Capture the cell that displays the provided text and extract its [x, y] central coordinate. 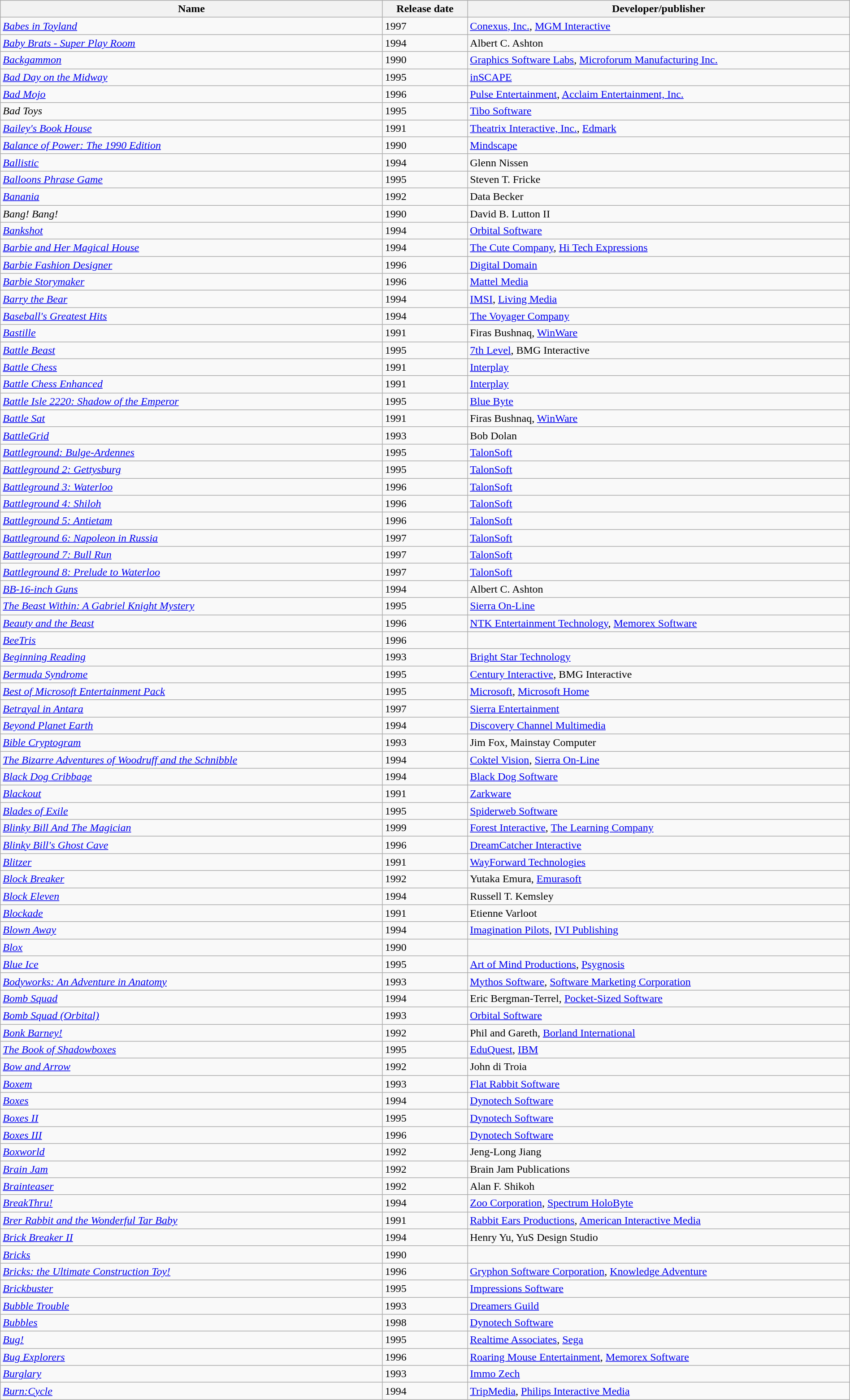
Data Becker [659, 196]
Bug Explorers [192, 1357]
Digital Domain [659, 265]
Gryphon Software Corporation, Knowledge Adventure [659, 1271]
Blown Away [192, 930]
Battleground 8: Prelude to Waterloo [192, 572]
Battle Isle 2220: Shadow of the Emperor [192, 401]
Barry the Bear [192, 299]
Bailey's Book House [192, 128]
Battle Beast [192, 350]
Battleground 7: Bull Run [192, 555]
Barbie Storymaker [192, 282]
Battleground 3: Waterloo [192, 486]
Boxes [192, 1101]
Babes in Toyland [192, 26]
Blinky Bill And The Magician [192, 828]
Block Breaker [192, 879]
Betrayal in Antara [192, 708]
Blue Ice [192, 964]
Boxes II [192, 1118]
Black Dog Cribbage [192, 777]
Mindscape [659, 145]
John di Troia [659, 1067]
Tibo Software [659, 111]
BattleGrid [192, 435]
The Voyager Company [659, 316]
IMSI, Living Media [659, 299]
Battle Chess [192, 367]
Art of Mind Productions, Psygnosis [659, 964]
BB-16-inch Guns [192, 589]
Burglary [192, 1374]
Century Interactive, BMG Interactive [659, 674]
Blue Byte [659, 401]
Bonk Barney! [192, 1032]
The Bizarre Adventures of Woodruff and the Schnibble [192, 760]
Flat Rabbit Software [659, 1084]
Sierra On-Line [659, 606]
Brick Breaker II [192, 1237]
DreamCatcher Interactive [659, 845]
Beauty and the Beast [192, 623]
Boxworld [192, 1152]
BeeTris [192, 640]
Russell T. Kemsley [659, 896]
Discovery Channel Multimedia [659, 725]
David B. Lutton II [659, 214]
Blades of Exile [192, 811]
Phil and Gareth, Borland International [659, 1032]
Mattel Media [659, 282]
Bricks [192, 1254]
Glenn Nissen [659, 162]
Alan F. Shikoh [659, 1186]
Jim Fox, Mainstay Computer [659, 742]
Baby Brats - Super Play Room [192, 43]
Battle Sat [192, 418]
Bad Day on the Midway [192, 77]
Blox [192, 947]
Bubbles [192, 1323]
Banania [192, 196]
Brainteaser [192, 1186]
Bad Mojo [192, 94]
Beyond Planet Earth [192, 725]
Beginning Reading [192, 657]
Ballistic [192, 162]
Imagination Pilots, IVI Publishing [659, 930]
Bow and Arrow [192, 1067]
The Cute Company, Hi Tech Expressions [659, 248]
Release date [425, 9]
Battleground: Bulge-Ardennes [192, 452]
Balance of Power: The 1990 Edition [192, 145]
Steven T. Fricke [659, 179]
Pulse Entertainment, Acclaim Entertainment, Inc. [659, 94]
Barbie Fashion Designer [192, 265]
1998 [425, 1323]
Battleground 2: Gettysburg [192, 469]
Graphics Software Labs, Microforum Manufacturing Inc. [659, 60]
TripMedia, Philips Interactive Media [659, 1391]
Rabbit Ears Productions, American Interactive Media [659, 1220]
Bang! Bang! [192, 214]
Battle Chess Enhanced [192, 384]
Roaring Mouse Entertainment, Memorex Software [659, 1357]
Boxes III [192, 1135]
Black Dog Software [659, 777]
Etienne Varloot [659, 913]
Spiderweb Software [659, 811]
Barbie and Her Magical House [192, 248]
EduQuest, IBM [659, 1050]
Bastille [192, 333]
Bodyworks: An Adventure in Anatomy [192, 981]
Brickbuster [192, 1288]
Burn:Cycle [192, 1391]
Best of Microsoft Entertainment Pack [192, 691]
Zarkware [659, 794]
Blackout [192, 794]
Conexus, Inc., MGM Interactive [659, 26]
Microsoft, Microsoft Home [659, 691]
Dreamers Guild [659, 1306]
The Book of Shadowboxes [192, 1050]
Developer/publisher [659, 9]
Battleground 6: Napoleon in Russia [192, 538]
Coktel Vision, Sierra On-Line [659, 760]
Blockade [192, 913]
Impressions Software [659, 1288]
Block Eleven [192, 896]
Name [192, 9]
Theatrix Interactive, Inc., Edmark [659, 128]
Immo Zech [659, 1374]
Bricks: the Ultimate Construction Toy! [192, 1271]
Henry Yu, YuS Design Studio [659, 1237]
1999 [425, 828]
Bankshot [192, 231]
Yutaka Emura, Emurasoft [659, 879]
Baseball's Greatest Hits [192, 316]
Blinky Bill's Ghost Cave [192, 845]
Jeng-Long Jiang [659, 1152]
Balloons Phrase Game [192, 179]
Bible Cryptogram [192, 742]
Bright Star Technology [659, 657]
Bomb Squad [192, 998]
WayForward Technologies [659, 862]
The Beast Within: A Gabriel Knight Mystery [192, 606]
Zoo Corporation, Spectrum HoloByte [659, 1203]
Mythos Software, Software Marketing Corporation [659, 981]
Bubble Trouble [192, 1306]
Brer Rabbit and the Wonderful Tar Baby [192, 1220]
Bob Dolan [659, 435]
Sierra Entertainment [659, 708]
7th Level, BMG Interactive [659, 350]
NTK Entertainment Technology, Memorex Software [659, 623]
Bad Toys [192, 111]
Battleground 5: Antietam [192, 521]
Blitzer [192, 862]
inSCAPE [659, 77]
Forest Interactive, The Learning Company [659, 828]
Realtime Associates, Sega [659, 1340]
Brain Jam [192, 1169]
Bug! [192, 1340]
Battleground 4: Shiloh [192, 504]
Eric Bergman-Terrel, Pocket-Sized Software [659, 998]
Backgammon [192, 60]
Brain Jam Publications [659, 1169]
Bermuda Syndrome [192, 674]
Bomb Squad (Orbital) [192, 1015]
Boxem [192, 1084]
BreakThru! [192, 1203]
